Pinpoint the cell where the given text exists, returning its (x, y) midpoint coordinate. 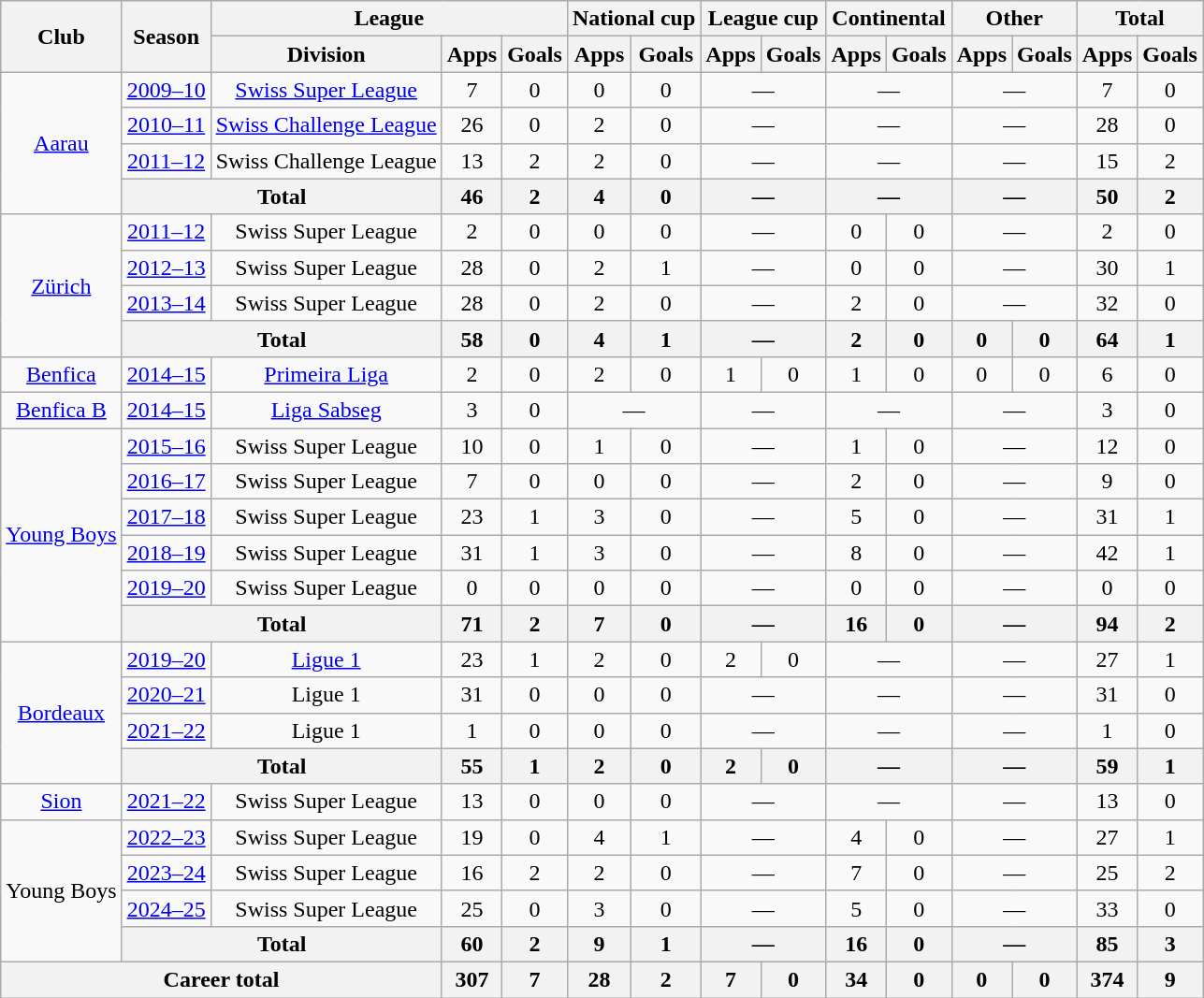
Zürich (62, 285)
30 (1107, 268)
2009–10 (167, 90)
71 (471, 624)
2010–11 (167, 125)
307 (471, 979)
2017–18 (167, 517)
Club (62, 36)
League (389, 19)
6 (1107, 374)
15 (1107, 161)
26 (471, 125)
2022–23 (167, 837)
Aarau (62, 143)
Sion (62, 802)
59 (1107, 766)
Bordeaux (62, 713)
10 (471, 446)
Benfica (62, 374)
Career total (221, 979)
64 (1107, 339)
2023–24 (167, 873)
2012–13 (167, 268)
32 (1107, 303)
19 (471, 837)
12 (1107, 446)
58 (471, 339)
60 (471, 944)
2018–19 (167, 553)
55 (471, 766)
34 (856, 979)
42 (1107, 553)
46 (471, 196)
Season (167, 36)
2015–16 (167, 446)
Division (326, 54)
League cup (763, 19)
National cup (633, 19)
2024–25 (167, 908)
50 (1107, 196)
85 (1107, 944)
Other (1014, 19)
94 (1107, 624)
2016–17 (167, 482)
Benfica B (62, 410)
8 (856, 553)
Continental (889, 19)
374 (1107, 979)
2013–14 (167, 303)
Primeira Liga (326, 374)
33 (1107, 908)
Liga Sabseg (326, 410)
2020–21 (167, 695)
